For the text-containing cell, return its midpoint in (x, y) coordinate format. 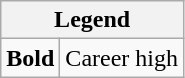
Legend (92, 20)
Career high (122, 58)
Bold (30, 58)
